Scan for the cell matching the given text and deliver its [X, Y] coordinate at center. 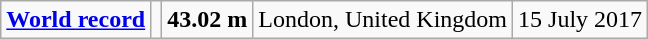
World record [76, 20]
London, United Kingdom [383, 20]
15 July 2017 [580, 20]
43.02 m [208, 20]
